Detect which cell encompasses the target text, then output its (x, y) center coordinate. 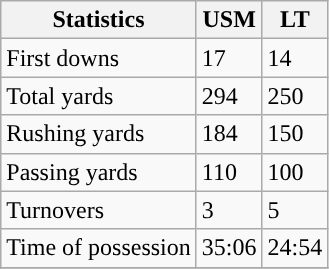
24:54 (295, 248)
150 (295, 134)
3 (229, 210)
Time of possession (99, 248)
5 (295, 210)
250 (295, 96)
35:06 (229, 248)
110 (229, 172)
Passing yards (99, 172)
USM (229, 20)
LT (295, 20)
Statistics (99, 20)
First downs (99, 58)
17 (229, 58)
184 (229, 134)
14 (295, 58)
Turnovers (99, 210)
100 (295, 172)
294 (229, 96)
Total yards (99, 96)
Rushing yards (99, 134)
